Search for the cell housing the specified text and yield its (X, Y) center coordinate. 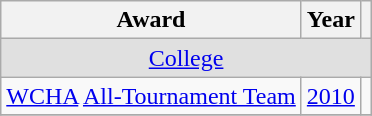
College (186, 58)
Award (152, 20)
2010 (330, 96)
Year (330, 20)
WCHA All-Tournament Team (152, 96)
